From the cell containing the given text, extract its center point as [X, Y] coordinate. 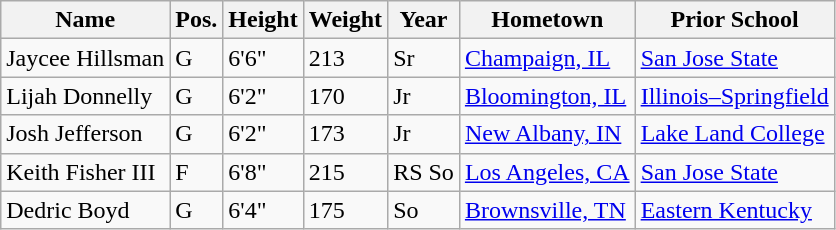
213 [345, 58]
215 [345, 172]
Jaycee Hillsman [86, 58]
Brownsville, TN [547, 210]
New Albany, IN [547, 134]
Height [263, 20]
Prior School [734, 20]
Weight [345, 20]
Pos. [196, 20]
Hometown [547, 20]
Lake Land College [734, 134]
Illinois–Springfield [734, 96]
Dedric Boyd [86, 210]
F [196, 172]
Lijah Donnelly [86, 96]
170 [345, 96]
175 [345, 210]
6'4" [263, 210]
6'8" [263, 172]
Champaign, IL [547, 58]
So [424, 210]
Bloomington, IL [547, 96]
RS So [424, 172]
Eastern Kentucky [734, 210]
Keith Fisher III [86, 172]
Name [86, 20]
173 [345, 134]
Josh Jefferson [86, 134]
Sr [424, 58]
Year [424, 20]
Los Angeles, CA [547, 172]
6'6" [263, 58]
